Locate the cell with the specified text and output its [x, y] center coordinate. 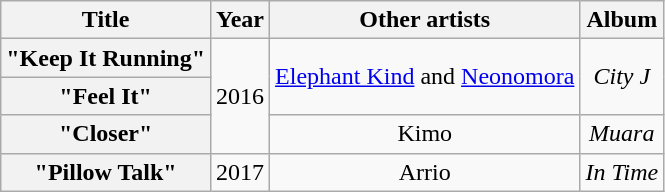
Album [622, 20]
"Closer" [106, 134]
2016 [240, 96]
"Feel It" [106, 96]
Arrio [425, 172]
Title [106, 20]
Year [240, 20]
Elephant Kind and Neonomora [425, 77]
Muara [622, 134]
City J [622, 77]
Kimo [425, 134]
Other artists [425, 20]
2017 [240, 172]
"Pillow Talk" [106, 172]
"Keep It Running" [106, 58]
In Time [622, 172]
